Detect which cell encompasses the target text, then output its (x, y) center coordinate. 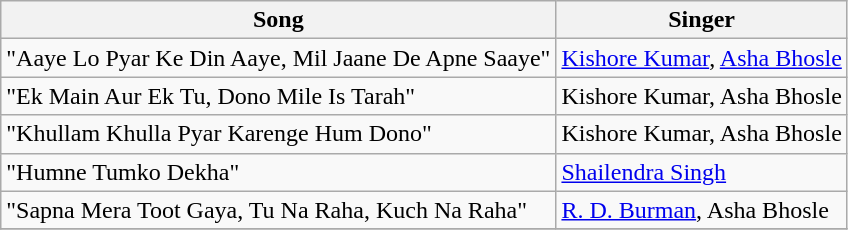
Song (278, 20)
"Khullam Khulla Pyar Karenge Hum Dono" (278, 134)
R. D. Burman, Asha Bhosle (702, 210)
"Aaye Lo Pyar Ke Din Aaye, Mil Jaane De Apne Saaye" (278, 58)
"Ek Main Aur Ek Tu, Dono Mile Is Tarah" (278, 96)
Singer (702, 20)
"Humne Tumko Dekha" (278, 172)
"Sapna Mera Toot Gaya, Tu Na Raha, Kuch Na Raha" (278, 210)
Shailendra Singh (702, 172)
